Capture the cell that displays the provided text and extract its (x, y) central coordinate. 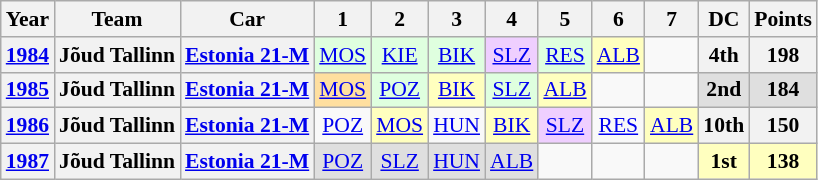
2nd (724, 90)
10th (724, 126)
KIE (400, 55)
Points (783, 19)
Team (117, 19)
4 (512, 19)
184 (783, 90)
1st (724, 162)
6 (618, 19)
1987 (28, 162)
7 (672, 19)
138 (783, 162)
1984 (28, 55)
150 (783, 126)
1 (342, 19)
Car (247, 19)
1985 (28, 90)
1986 (28, 126)
2 (400, 19)
DC (724, 19)
Year (28, 19)
3 (456, 19)
4th (724, 55)
5 (564, 19)
198 (783, 55)
